Locate the cell with the specified text and output its (X, Y) center coordinate. 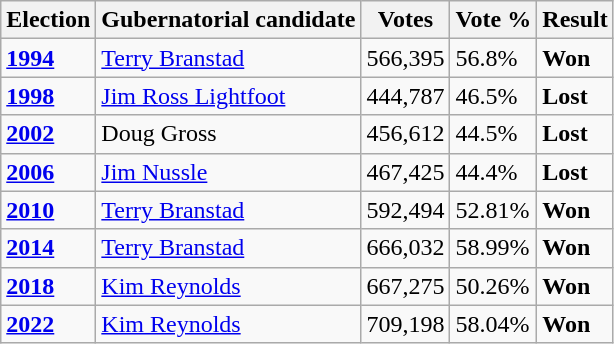
Votes (406, 20)
56.8% (494, 58)
666,032 (406, 248)
50.26% (494, 286)
2002 (48, 134)
709,198 (406, 324)
Jim Nussle (228, 172)
444,787 (406, 96)
58.04% (494, 324)
1998 (48, 96)
Gubernatorial candidate (228, 20)
2014 (48, 248)
566,395 (406, 58)
2010 (48, 210)
52.81% (494, 210)
592,494 (406, 210)
2006 (48, 172)
44.5% (494, 134)
2022 (48, 324)
667,275 (406, 286)
46.5% (494, 96)
Doug Gross (228, 134)
Vote % (494, 20)
Election (48, 20)
456,612 (406, 134)
2018 (48, 286)
467,425 (406, 172)
58.99% (494, 248)
44.4% (494, 172)
Result (575, 20)
Jim Ross Lightfoot (228, 96)
1994 (48, 58)
